Locate the cell with the specified text and output its (X, Y) center coordinate. 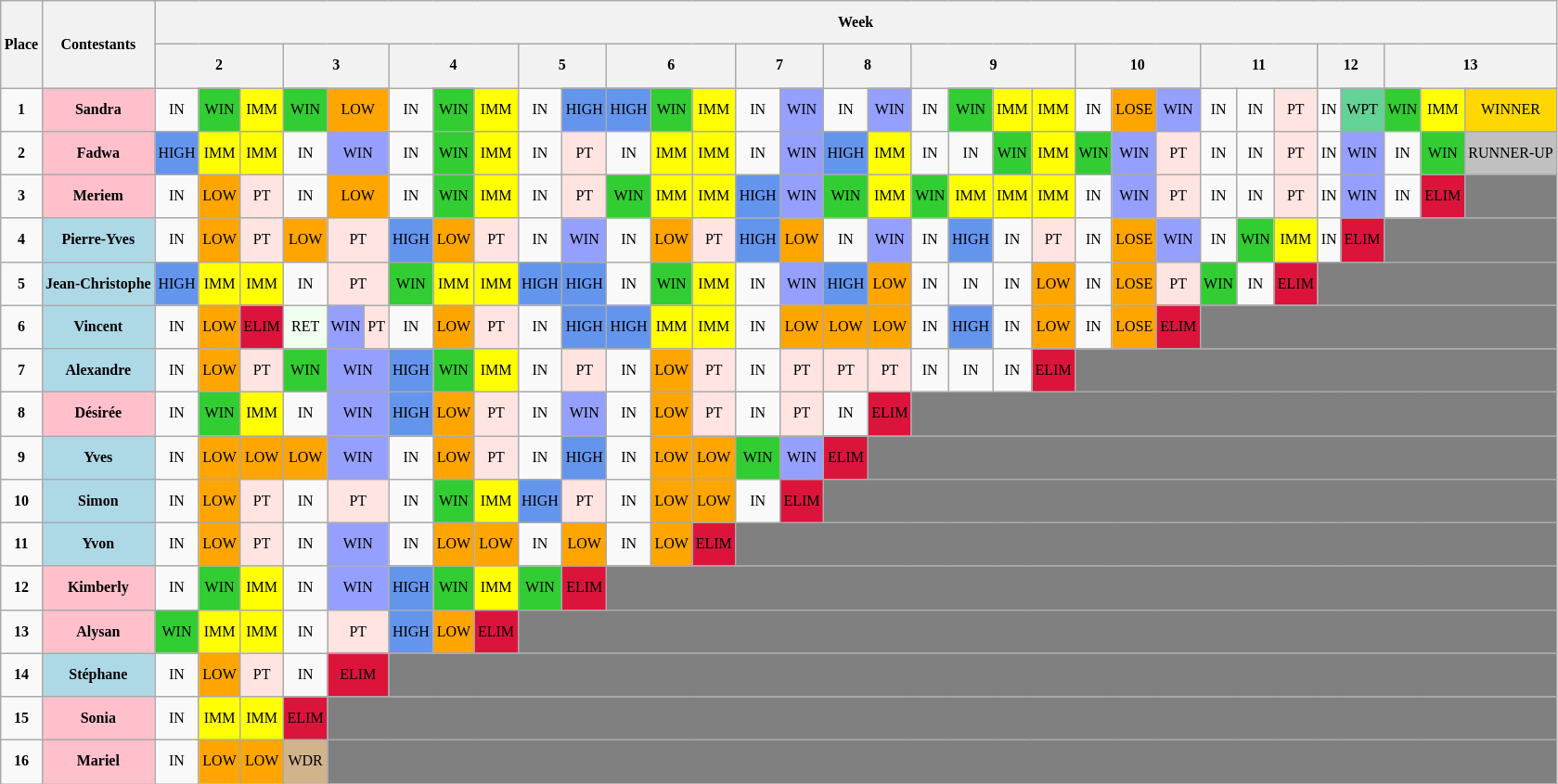
Sonia (98, 718)
RUNNER-UP (1511, 152)
Sandra (98, 109)
Fadwa (98, 152)
15 (21, 718)
Pierre-Yves (98, 239)
Kimberly (98, 588)
Alexandre (98, 369)
16 (21, 761)
Meriem (98, 197)
1 (21, 109)
Yves (98, 456)
Alysan (98, 631)
WPT (1362, 109)
Place (21, 44)
Désirée (98, 414)
Week (856, 22)
Yvon (98, 544)
Jean-Christophe (98, 284)
14 (21, 675)
WINNER (1511, 109)
WDR (306, 761)
Stéphane (98, 675)
Contestants (98, 44)
Mariel (98, 761)
Vincent (98, 327)
Simon (98, 501)
RET (306, 327)
